Provide the (X, Y) coordinate of the cell's center where the given text is located.  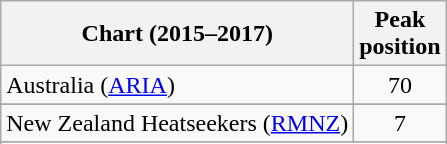
Chart (2015–2017) (178, 34)
Peakposition (400, 34)
70 (400, 85)
Australia (ARIA) (178, 85)
New Zealand Heatseekers (RMNZ) (178, 123)
7 (400, 123)
